Output the [x, y] coordinate of the center of the cell containing the given text.  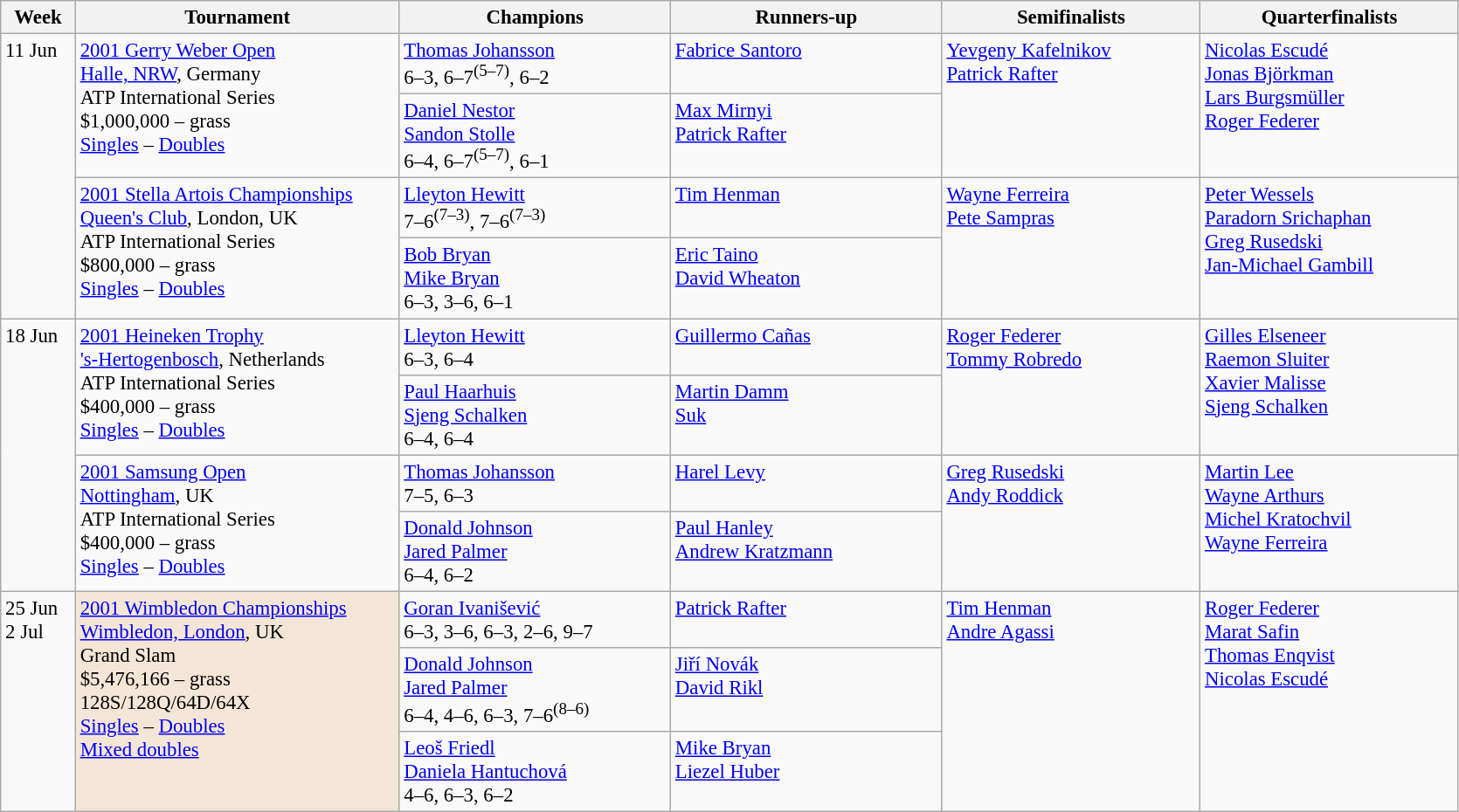
Peter Wessels Paradorn Srichaphan Greg Rusedski Jan-Michael Gambill [1330, 248]
Roger Federer Tommy Robredo [1071, 387]
Bob Bryan Mike Bryan 6–3, 3–6, 6–1 [535, 279]
Guillermo Cañas [807, 348]
25 Jun2 Jul [38, 701]
Yevgeny Kafelnikov Patrick Rafter [1071, 107]
Daniel Nestor Sandon Stolle 6–4, 6–7(5–7), 6–1 [535, 136]
Donald Johnson Jared Palmer 6–4, 6–2 [535, 551]
Semifinalists [1071, 17]
Lleyton Hewitt 7–6(7–3), 7–6(7–3) [535, 208]
Thomas Johansson 7–5, 6–3 [535, 484]
Donald Johnson Jared Palmer6–4, 4–6, 6–3, 7–6(8–6) [535, 690]
Tim Henman [807, 208]
Jiří Novák David Rikl [807, 690]
Martin Damm Suk [807, 415]
Paul Hanley Andrew Kratzmann [807, 551]
11 Jun [38, 176]
Quarterfinalists [1330, 17]
18 Jun [38, 455]
Paul Haarhuis Sjeng Schalken 6–4, 6–4 [535, 415]
Week [38, 17]
Fabrice Santoro [807, 65]
2001 Gerry Weber Open Halle, NRW, GermanyATP International Series$1,000,000 – grass Singles – Doubles [238, 107]
Wayne Ferreira Pete Sampras [1071, 248]
Runners-up [807, 17]
Patrick Rafter [807, 620]
2001 Stella Artois Championships Queen's Club, London, UKATP International Series$800,000 – grass Singles – Doubles [238, 248]
2001 Wimbledon Championships Wimbledon, London, UKGrand Slam$5,476,166 – grass 128S/128Q/64D/64XSingles – Doubles Mixed doubles [238, 701]
Tim Henman Andre Agassi [1071, 701]
2001 Heineken Trophy 's-Hertogenbosch, NetherlandsATP International Series$400,000 – grass Singles – Doubles [238, 387]
Max Mirnyi Patrick Rafter [807, 136]
Leoš Friedl Daniela Hantuchová4–6, 6–3, 6–2 [535, 772]
Champions [535, 17]
Gilles Elseneer Raemon Sluiter Xavier Malisse Sjeng Schalken [1330, 387]
Martin Lee Wayne Arthurs Michel Kratochvil Wayne Ferreira [1330, 523]
Greg Rusedski Andy Roddick [1071, 523]
Eric Taino David Wheaton [807, 279]
Roger Federer Marat Safin Thomas Enqvist Nicolas Escudé [1330, 701]
Tournament [238, 17]
2001 Samsung Open Nottingham, UKATP International Series$400,000 – grass Singles – Doubles [238, 523]
Lleyton Hewitt 6–3, 6–4 [535, 348]
Goran Ivanišević6–3, 3–6, 6–3, 2–6, 9–7 [535, 620]
Nicolas Escudé Jonas Björkman Lars Burgsmüller Roger Federer [1330, 107]
Harel Levy [807, 484]
Mike Bryan Liezel Huber [807, 772]
Thomas Johansson 6–3, 6–7(5–7), 6–2 [535, 65]
